Pinpoint the cell where the given text exists, returning its (x, y) midpoint coordinate. 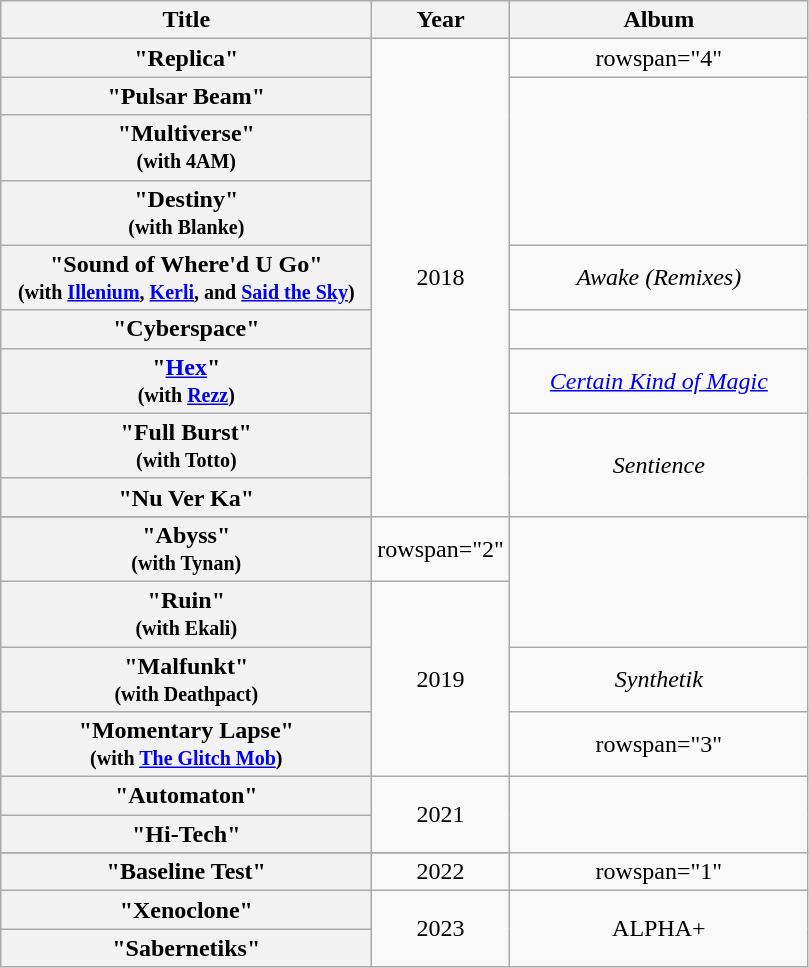
"Baseline Test" (186, 872)
rowspan="4" (658, 58)
"Xenoclone" (186, 910)
"Multiverse"(with 4AM) (186, 148)
rowspan="3" (658, 744)
"Momentary Lapse" (with The Glitch Mob) (186, 744)
2021 (441, 815)
Synthetik (658, 678)
"Automaton" (186, 796)
"Nu Ver Ka" (186, 497)
"Cyberspace" (186, 329)
"Sound of Where'd U Go" (with Illenium, Kerli, and Said the Sky) (186, 278)
"Sabernetiks" (186, 948)
"Pulsar Beam" (186, 96)
Album (658, 20)
"Hi-Tech" (186, 834)
2019 (441, 678)
2022 (441, 872)
rowspan="1" (658, 872)
ALPHA+ (658, 929)
rowspan="2" (441, 548)
2018 (441, 278)
Certain Kind of Magic (658, 380)
"Destiny"(with Blanke) (186, 212)
Year (441, 20)
"Abyss" (with Tynan) (186, 548)
"Malfunkt" (with Deathpact) (186, 678)
"Ruin" (with Ekali) (186, 614)
"Full Burst" (with Totto) (186, 446)
2023 (441, 929)
"Hex" (with Rezz) (186, 380)
Awake (Remixes) (658, 278)
Sentience (658, 464)
Title (186, 20)
"Replica" (186, 58)
